Provide the [X, Y] coordinate of the cell's center where the given text is located.  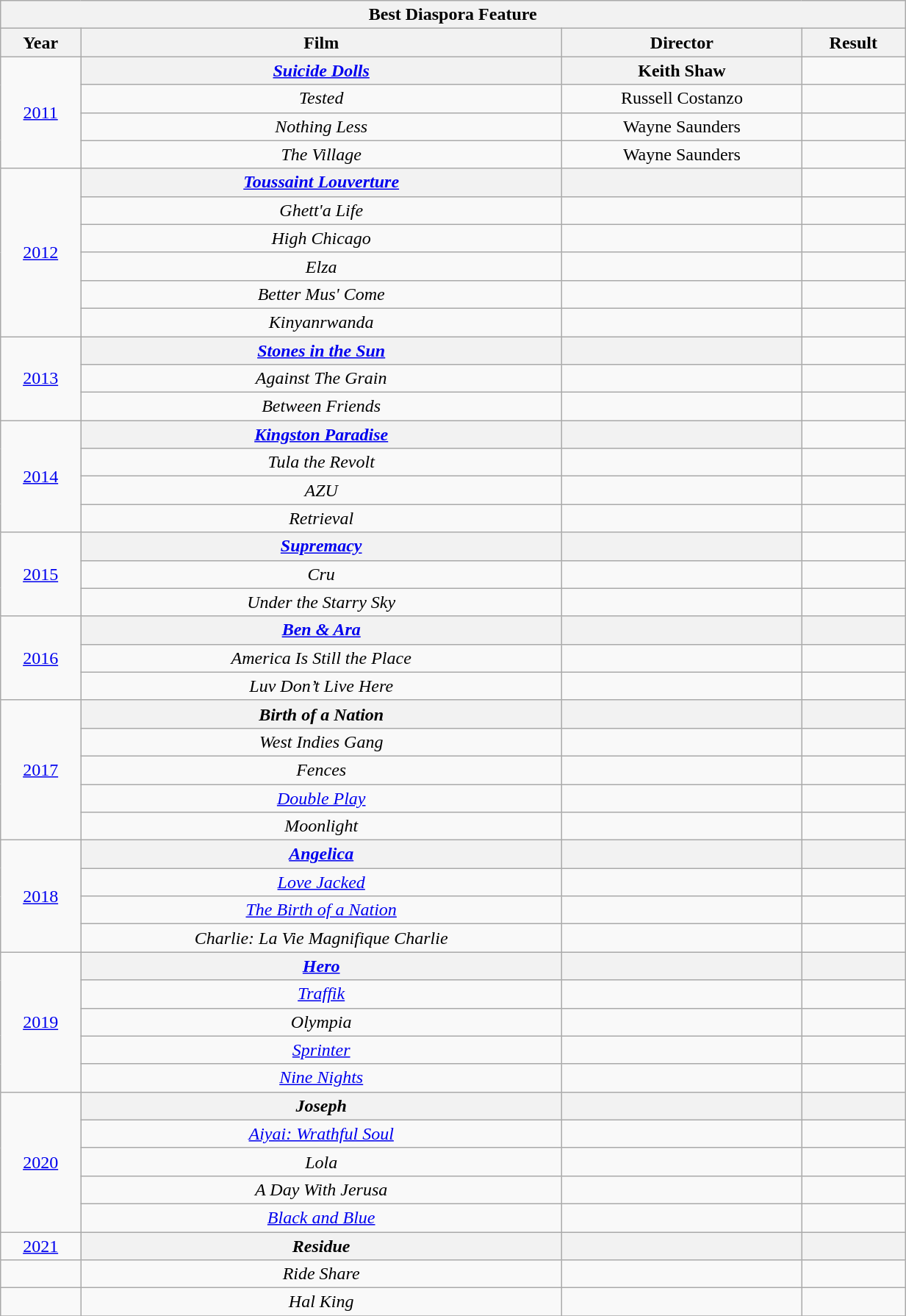
Better Mus' Come [322, 294]
West Indies Gang [322, 742]
Keith Shaw [682, 71]
Retrieval [322, 518]
Stones in the Sun [322, 351]
Toussaint Louverture [322, 182]
2021 [41, 1246]
Year [41, 43]
Kingston Paradise [322, 435]
Aiyai: Wrathful Soul [322, 1134]
2019 [41, 1022]
Supremacy [322, 546]
Double Play [322, 798]
Ride Share [322, 1274]
America Is Still the Place [322, 658]
Result [854, 43]
Lola [322, 1162]
A Day With Jerusa [322, 1190]
High Chicago [322, 238]
Against The Grain [322, 379]
Ghett'a Life [322, 210]
Director [682, 43]
Under the Starry Sky [322, 602]
Best Diaspora Feature [453, 15]
Hal King [322, 1302]
2015 [41, 574]
2013 [41, 379]
Fences [322, 770]
Angelica [322, 854]
Cru [322, 574]
Ben & Ara [322, 630]
Residue [322, 1246]
Tested [322, 99]
Between Friends [322, 407]
Film [322, 43]
Nothing Less [322, 126]
2012 [41, 252]
Tula the Revolt [322, 462]
Elza [322, 266]
Olympia [322, 1022]
Hero [322, 966]
Luv Don’t Live Here [322, 686]
Russell Costanzo [682, 99]
Black and Blue [322, 1217]
Birth of a Nation [322, 714]
Kinyanrwanda [322, 322]
The Birth of a Nation [322, 910]
Joseph [322, 1106]
Nine Nights [322, 1078]
2020 [41, 1162]
2018 [41, 896]
Traffik [322, 994]
2011 [41, 112]
2016 [41, 658]
2014 [41, 476]
2017 [41, 770]
The Village [322, 154]
Suicide Dolls [322, 71]
Charlie: La Vie Magnifique Charlie [322, 938]
AZU [322, 490]
Love Jacked [322, 882]
Moonlight [322, 826]
Sprinter [322, 1050]
